Provide the [x, y] coordinate of the cell's center where the given text is located.  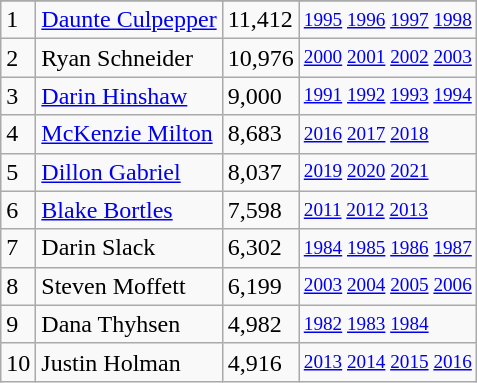
7,598 [260, 210]
2019 2020 2021 [388, 172]
4,982 [260, 324]
Dillon Gabriel [129, 172]
Steven Moffett [129, 286]
8,683 [260, 134]
1 [18, 20]
2 [18, 58]
8 [18, 286]
2011 2012 2013 [388, 210]
6,302 [260, 248]
9,000 [260, 96]
9 [18, 324]
Blake Bortles [129, 210]
2013 2014 2015 2016 [388, 362]
Dana Thyhsen [129, 324]
10 [18, 362]
Darin Slack [129, 248]
4 [18, 134]
3 [18, 96]
5 [18, 172]
7 [18, 248]
Justin Holman [129, 362]
2000 2001 2002 2003 [388, 58]
1982 1983 1984 [388, 324]
4,916 [260, 362]
10,976 [260, 58]
2016 2017 2018 [388, 134]
Darin Hinshaw [129, 96]
Ryan Schneider [129, 58]
6,199 [260, 286]
McKenzie Milton [129, 134]
2003 2004 2005 2006 [388, 286]
1984 1985 1986 1987 [388, 248]
8,037 [260, 172]
1991 1992 1993 1994 [388, 96]
Daunte Culpepper [129, 20]
11,412 [260, 20]
1995 1996 1997 1998 [388, 20]
6 [18, 210]
